Extract the (x, y) coordinate from the center of the cell holding the provided text.  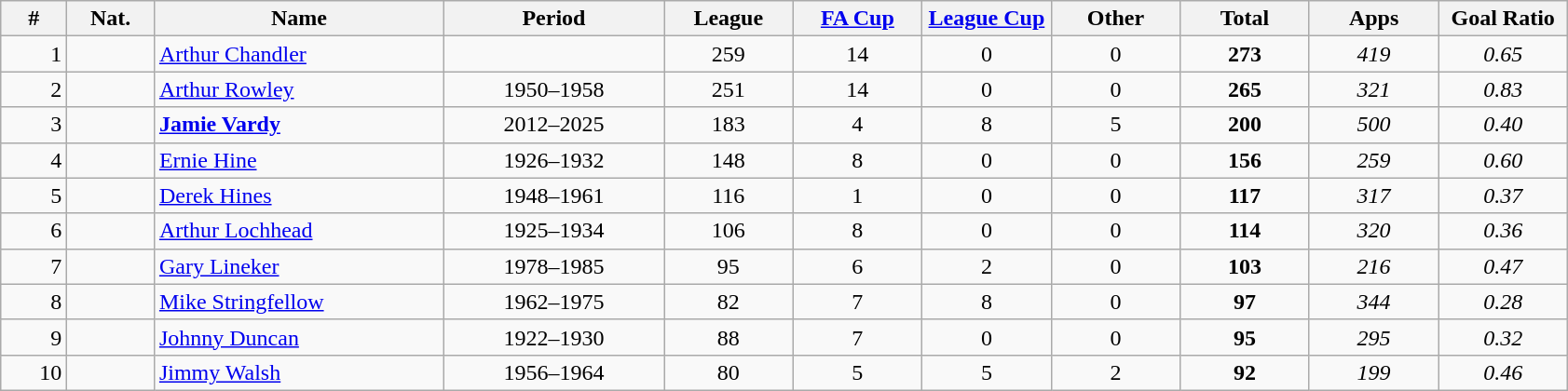
0.37 (1504, 195)
League Cup (988, 19)
Goal Ratio (1504, 19)
273 (1245, 54)
1948–1961 (553, 195)
Jamie Vardy (298, 125)
106 (729, 231)
148 (729, 160)
320 (1373, 231)
Name (298, 19)
1962–1975 (553, 302)
Mike Stringfellow (298, 302)
Period (553, 19)
103 (1245, 266)
Ernie Hine (298, 160)
Arthur Chandler (298, 54)
419 (1373, 54)
82 (729, 302)
Johnny Duncan (298, 337)
156 (1245, 160)
1950–1958 (553, 89)
FA Cup (857, 19)
Nat. (111, 19)
1922–1930 (553, 337)
0.36 (1504, 231)
Derek Hines (298, 195)
1926–1932 (553, 160)
1956–1964 (553, 372)
0.83 (1504, 89)
251 (729, 89)
80 (729, 372)
2012–2025 (553, 125)
88 (729, 337)
216 (1373, 266)
117 (1245, 195)
0.60 (1504, 160)
Jimmy Walsh (298, 372)
500 (1373, 125)
3 (34, 125)
114 (1245, 231)
344 (1373, 302)
10 (34, 372)
Total (1245, 19)
295 (1373, 337)
Gary Lineker (298, 266)
92 (1245, 372)
317 (1373, 195)
183 (729, 125)
200 (1245, 125)
0.32 (1504, 337)
0.65 (1504, 54)
Arthur Lochhead (298, 231)
199 (1373, 372)
116 (729, 195)
Apps (1373, 19)
0.40 (1504, 125)
0.28 (1504, 302)
Other (1116, 19)
0.46 (1504, 372)
265 (1245, 89)
97 (1245, 302)
League (729, 19)
Arthur Rowley (298, 89)
321 (1373, 89)
# (34, 19)
9 (34, 337)
0.47 (1504, 266)
1978–1985 (553, 266)
1925–1934 (553, 231)
